Output the (X, Y) coordinate of the center of the cell containing the given text.  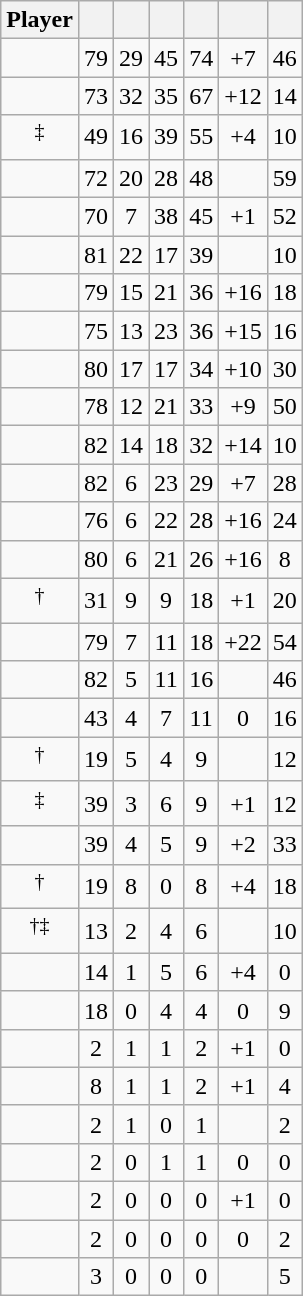
+10 (244, 369)
76 (96, 521)
70 (96, 217)
59 (284, 178)
Player (40, 20)
+2 (244, 845)
49 (96, 138)
38 (166, 217)
48 (202, 178)
24 (284, 521)
+9 (244, 407)
81 (96, 255)
55 (202, 138)
+12 (244, 96)
54 (284, 642)
30 (284, 369)
+22 (244, 642)
†‡ (40, 932)
+15 (244, 331)
73 (96, 96)
78 (96, 407)
34 (202, 369)
72 (96, 178)
+14 (244, 445)
52 (284, 217)
67 (202, 96)
35 (166, 96)
26 (202, 559)
50 (284, 407)
15 (132, 293)
75 (96, 331)
31 (96, 600)
43 (96, 718)
74 (202, 58)
